Provide the [X, Y] coordinate of the cell's center where the given text is located.  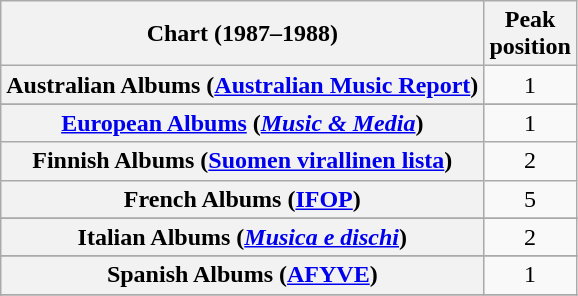
Peakposition [530, 34]
5 [530, 199]
French Albums (IFOP) [242, 199]
European Albums (Music & Media) [242, 123]
Chart (1987–1988) [242, 34]
Australian Albums (Australian Music Report) [242, 85]
Italian Albums (Musica e dischi) [242, 237]
Spanish Albums (AFYVE) [242, 275]
Finnish Albums (Suomen virallinen lista) [242, 161]
